Capture the cell that displays the provided text and extract its (X, Y) central coordinate. 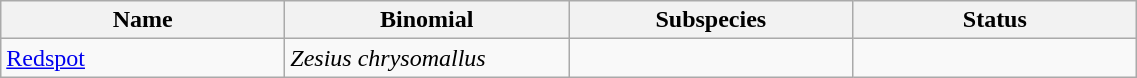
Redspot (143, 58)
Status (995, 20)
Binomial (427, 20)
Subspecies (711, 20)
Name (143, 20)
Zesius chrysomallus (427, 58)
